Output the [x, y] coordinate of the center of the cell containing the given text.  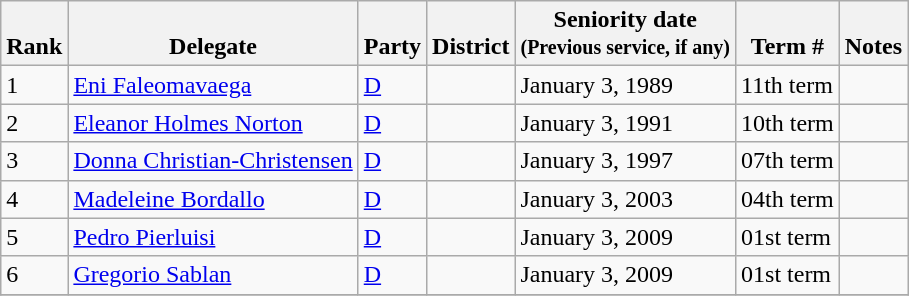
10th term [788, 123]
2 [34, 123]
Madeleine Bordallo [213, 199]
Pedro Pierluisi [213, 237]
January 3, 2003 [626, 199]
January 3, 1991 [626, 123]
3 [34, 161]
Notes [873, 34]
Donna Christian-Christensen [213, 161]
4 [34, 199]
Seniority date(Previous service, if any) [626, 34]
6 [34, 275]
Gregorio Sablan [213, 275]
5 [34, 237]
Delegate [213, 34]
Party [392, 34]
January 3, 1997 [626, 161]
Rank [34, 34]
Term # [788, 34]
04th term [788, 199]
11th term [788, 85]
1 [34, 85]
January 3, 1989 [626, 85]
07th term [788, 161]
Eleanor Holmes Norton [213, 123]
District [471, 34]
Eni Faleomavaega [213, 85]
